For the text-containing cell, return its midpoint in [x, y] coordinate format. 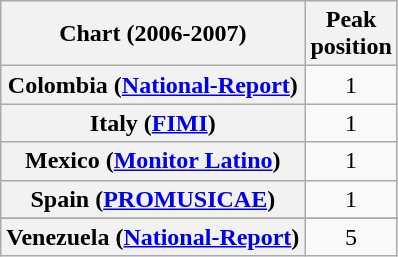
Spain (PROMUSICAE) [153, 199]
Chart (2006-2007) [153, 34]
Italy (FIMI) [153, 123]
5 [351, 237]
Venezuela (National-Report) [153, 237]
Mexico (Monitor Latino) [153, 161]
Peakposition [351, 34]
Colombia (National-Report) [153, 85]
